Output the [x, y] coordinate of the center of the cell containing the given text.  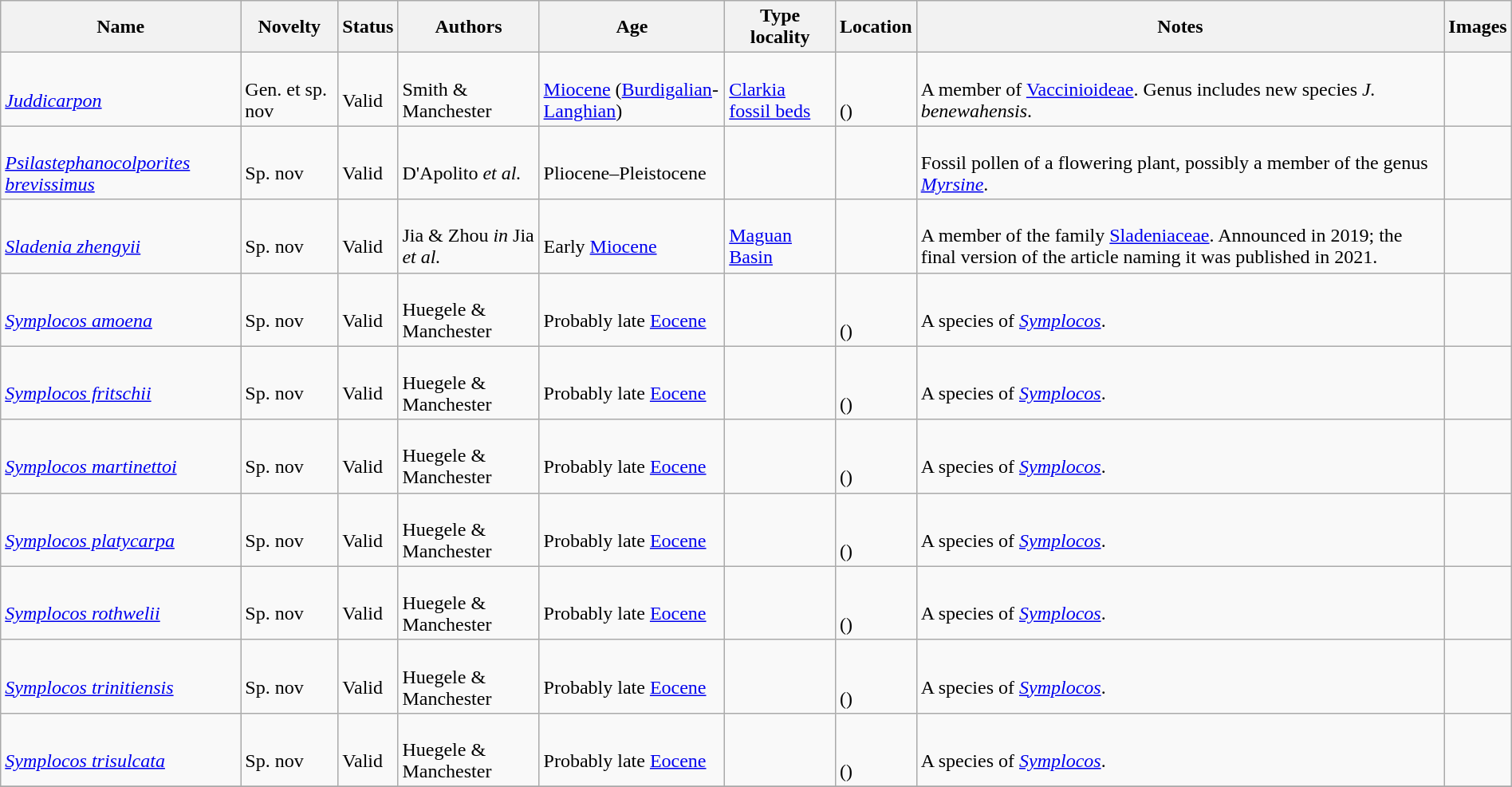
Sladenia zhengyii [121, 236]
Symplocos platycarpa [121, 529]
Clarkia fossil beds [780, 89]
Type locality [780, 27]
Early Miocene [632, 236]
Status [368, 27]
D'Apolito et al. [469, 163]
Symplocos rothwelii [121, 603]
Fossil pollen of a flowering plant, possibly a member of the genus Myrsine. [1180, 163]
Pliocene–Pleistocene [632, 163]
Novelty [289, 27]
Gen. et sp. nov [289, 89]
Images [1478, 27]
Jia & Zhou in Jia et al. [469, 236]
Maguan Basin [780, 236]
Location [876, 27]
Authors [469, 27]
Juddicarpon [121, 89]
Symplocos fritschii [121, 383]
Smith & Manchester [469, 89]
Symplocos trisulcata [121, 750]
Symplocos trinitiensis [121, 676]
Symplocos amoena [121, 309]
Symplocos martinettoi [121, 456]
Psilastephanocolporites brevissimus [121, 163]
Notes [1180, 27]
A member of the family Sladeniaceae. Announced in 2019; the final version of the article naming it was published in 2021. [1180, 236]
Age [632, 27]
Miocene (Burdigalian-Langhian) [632, 89]
A member of Vaccinioideae. Genus includes new species J. benewahensis. [1180, 89]
Name [121, 27]
